Extract the (x, y) coordinate from the center of the cell holding the provided text.  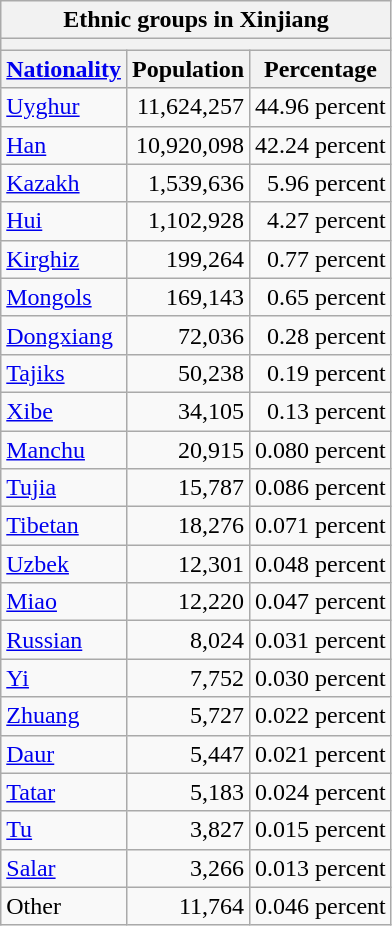
7,752 (188, 678)
42.24 percent (321, 145)
Zhuang (64, 716)
0.19 percent (321, 373)
11,764 (188, 906)
Uyghur (64, 107)
0.030 percent (321, 678)
3,266 (188, 868)
11,624,257 (188, 107)
Ethnic groups in Xinjiang (196, 20)
Xibe (64, 411)
5,447 (188, 754)
0.048 percent (321, 564)
Miao (64, 602)
72,036 (188, 335)
1,539,636 (188, 183)
Russian (64, 640)
44.96 percent (321, 107)
Dongxiang (64, 335)
5,183 (188, 792)
0.080 percent (321, 449)
199,264 (188, 259)
0.022 percent (321, 716)
0.28 percent (321, 335)
Kazakh (64, 183)
0.046 percent (321, 906)
Nationality (64, 69)
Other (64, 906)
Yi (64, 678)
Tujia (64, 488)
10,920,098 (188, 145)
0.071 percent (321, 526)
0.13 percent (321, 411)
0.013 percent (321, 868)
0.031 percent (321, 640)
Hui (64, 221)
0.021 percent (321, 754)
0.77 percent (321, 259)
0.024 percent (321, 792)
34,105 (188, 411)
Tu (64, 830)
169,143 (188, 297)
18,276 (188, 526)
12,220 (188, 602)
Population (188, 69)
0.015 percent (321, 830)
0.65 percent (321, 297)
Kirghiz (64, 259)
Salar (64, 868)
0.086 percent (321, 488)
Uzbek (64, 564)
5,727 (188, 716)
Percentage (321, 69)
4.27 percent (321, 221)
0.047 percent (321, 602)
Han (64, 145)
Tajiks (64, 373)
15,787 (188, 488)
Manchu (64, 449)
Daur (64, 754)
Tibetan (64, 526)
Tatar (64, 792)
Mongols (64, 297)
12,301 (188, 564)
3,827 (188, 830)
1,102,928 (188, 221)
5.96 percent (321, 183)
8,024 (188, 640)
20,915 (188, 449)
50,238 (188, 373)
